Determine the [X, Y] coordinate at the center of the cell enclosing the given text.  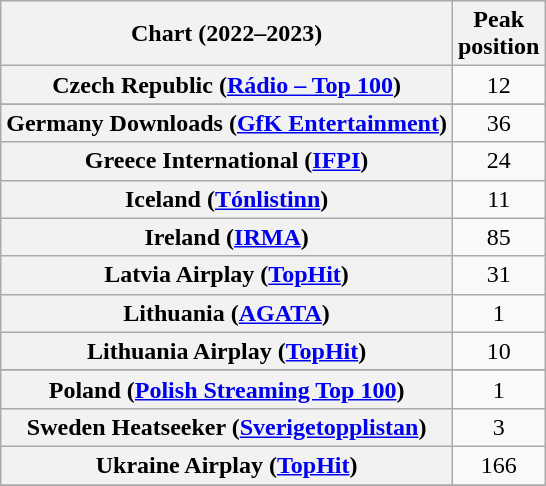
Ireland (IRMA) [227, 237]
Chart (2022–2023) [227, 34]
Iceland (Tónlistinn) [227, 199]
Peakposition [498, 34]
3 [498, 427]
Sweden Heatseeker (Sverigetopplistan) [227, 427]
Lithuania Airplay (TopHit) [227, 351]
12 [498, 85]
Ukraine Airplay (TopHit) [227, 465]
10 [498, 351]
Lithuania (AGATA) [227, 313]
11 [498, 199]
31 [498, 275]
Czech Republic (Rádio – Top 100) [227, 85]
Poland (Polish Streaming Top 100) [227, 389]
Latvia Airplay (TopHit) [227, 275]
166 [498, 465]
24 [498, 161]
Greece International (IFPI) [227, 161]
36 [498, 123]
Germany Downloads (GfK Entertainment) [227, 123]
85 [498, 237]
